Provide the (x, y) coordinate of the cell's center where the given text is located.  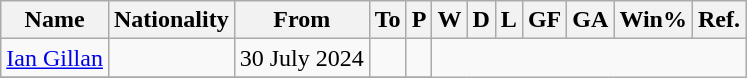
L (508, 20)
P (419, 20)
From (302, 20)
Name (55, 20)
30 July 2024 (302, 58)
Ref. (720, 20)
W (450, 20)
To (388, 20)
D (481, 20)
Ian Gillan (55, 58)
GF (544, 20)
GA (590, 20)
Win% (654, 20)
Nationality (171, 20)
